Detect which cell encompasses the target text, then output its (X, Y) center coordinate. 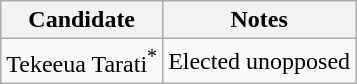
Elected unopposed (260, 62)
Candidate (82, 20)
Tekeeua Tarati* (82, 62)
Notes (260, 20)
